Pinpoint the cell where the given text exists, returning its [x, y] midpoint coordinate. 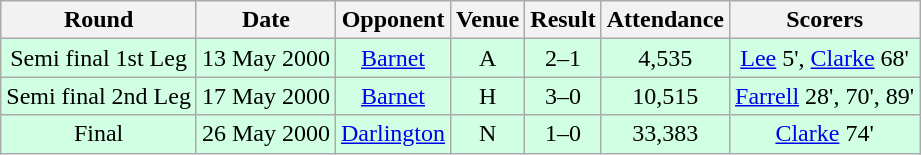
Scorers [825, 20]
Round [99, 20]
Opponent [394, 20]
Date [266, 20]
17 May 2000 [266, 96]
Final [99, 134]
Lee 5', Clarke 68' [825, 58]
Result [563, 20]
Venue [488, 20]
A [488, 58]
Farrell 28', 70', 89' [825, 96]
10,515 [665, 96]
Semi final 1st Leg [99, 58]
2–1 [563, 58]
33,383 [665, 134]
26 May 2000 [266, 134]
H [488, 96]
4,535 [665, 58]
3–0 [563, 96]
N [488, 134]
Attendance [665, 20]
Clarke 74' [825, 134]
1–0 [563, 134]
Semi final 2nd Leg [99, 96]
Darlington [394, 134]
13 May 2000 [266, 58]
